Extract the (x, y) coordinate from the center of the cell holding the provided text.  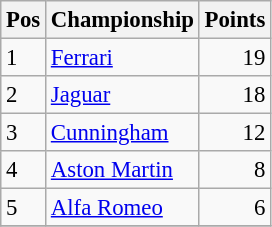
Championship (123, 20)
6 (234, 208)
Aston Martin (123, 170)
Pos (24, 20)
2 (24, 95)
Alfa Romeo (123, 208)
18 (234, 95)
Ferrari (123, 58)
Jaguar (123, 95)
1 (24, 58)
5 (24, 208)
12 (234, 133)
19 (234, 58)
4 (24, 170)
Cunningham (123, 133)
8 (234, 170)
3 (24, 133)
Points (234, 20)
